Search for the cell housing the specified text and yield its (x, y) center coordinate. 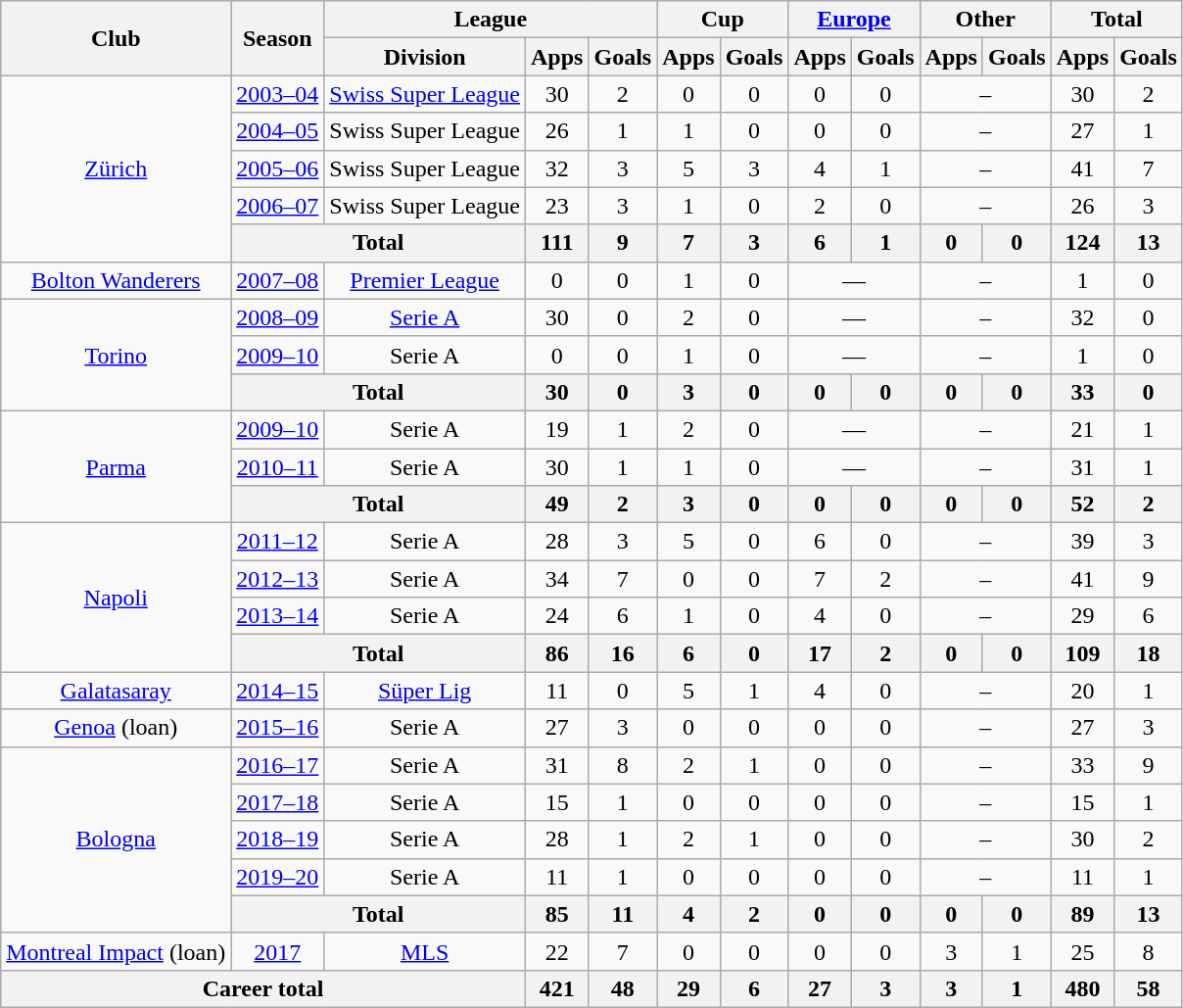
22 (557, 951)
Division (425, 57)
2018–19 (278, 840)
2017–18 (278, 802)
48 (623, 988)
19 (557, 429)
Montreal Impact (loan) (116, 951)
20 (1082, 691)
34 (557, 579)
2012–13 (278, 579)
2011–12 (278, 542)
39 (1082, 542)
89 (1082, 914)
Genoa (loan) (116, 728)
109 (1082, 653)
24 (557, 616)
2007–08 (278, 280)
58 (1149, 988)
League (491, 20)
Europe (854, 20)
Galatasaray (116, 691)
Parma (116, 466)
111 (557, 243)
2017 (278, 951)
18 (1149, 653)
MLS (425, 951)
2013–14 (278, 616)
Premier League (425, 280)
Cup (723, 20)
Zürich (116, 168)
2006–07 (278, 206)
2015–16 (278, 728)
Bologna (116, 840)
2005–06 (278, 168)
Napoli (116, 598)
21 (1082, 429)
2016–17 (278, 765)
2008–09 (278, 317)
Season (278, 38)
Süper Lig (425, 691)
25 (1082, 951)
2004–05 (278, 131)
2019–20 (278, 877)
Career total (263, 988)
23 (557, 206)
85 (557, 914)
2003–04 (278, 94)
Other (985, 20)
16 (623, 653)
2010–11 (278, 467)
Bolton Wanderers (116, 280)
2014–15 (278, 691)
421 (557, 988)
Club (116, 38)
49 (557, 504)
17 (820, 653)
124 (1082, 243)
Torino (116, 355)
480 (1082, 988)
86 (557, 653)
52 (1082, 504)
